Provide the [X, Y] coordinate of the cell's center where the given text is located.  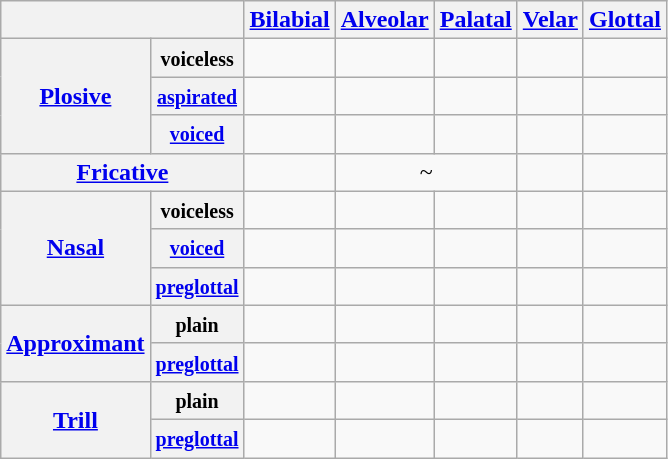
Nasal [76, 248]
Trill [76, 419]
Palatal [476, 20]
Bilabial [290, 20]
Fricative [122, 172]
Alveolar [384, 20]
Velar [550, 20]
~ [426, 172]
Approximant [76, 343]
Glottal [624, 20]
aspirated [197, 96]
Plosive [76, 96]
